Extract the (X, Y) coordinate from the center of the cell holding the provided text.  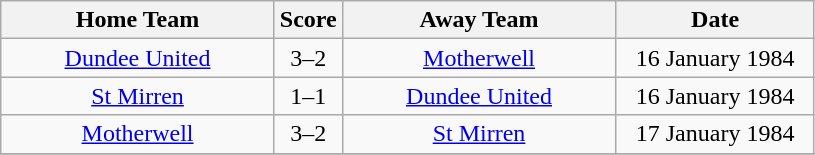
Date (716, 20)
Score (308, 20)
Home Team (138, 20)
1–1 (308, 96)
17 January 1984 (716, 134)
Away Team (479, 20)
